Determine the [X, Y] coordinate at the center of the cell enclosing the given text.  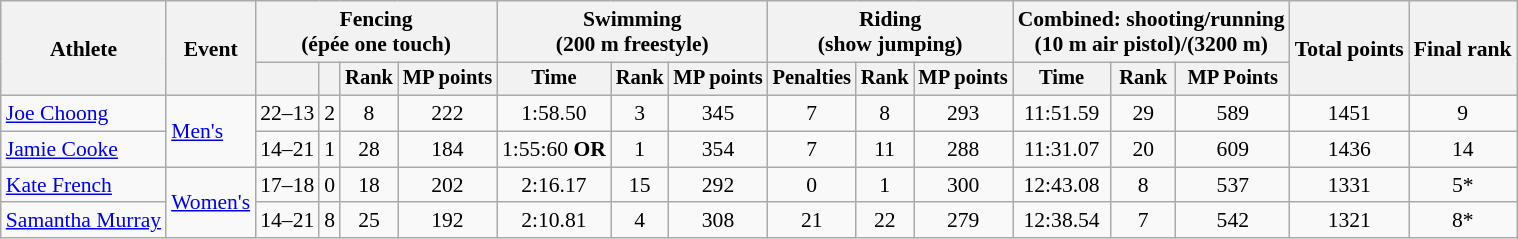
11:31.07 [1062, 150]
8* [1463, 221]
12:43.08 [1062, 185]
1:58.50 [554, 114]
1451 [1350, 114]
1436 [1350, 150]
25 [369, 221]
18 [369, 185]
1321 [1350, 221]
Joe Choong [84, 114]
Men's [210, 132]
4 [640, 221]
Riding(show jumping) [890, 32]
292 [718, 185]
Kate French [84, 185]
5* [1463, 185]
184 [448, 150]
345 [718, 114]
2 [330, 114]
300 [964, 185]
15 [640, 185]
11:51.59 [1062, 114]
Total points [1350, 48]
14 [1463, 150]
Samantha Murray [84, 221]
Fencing(épée one touch) [376, 32]
Athlete [84, 48]
9 [1463, 114]
Event [210, 48]
279 [964, 221]
MP Points [1233, 79]
537 [1233, 185]
Combined: shooting/running(10 m air pistol)/(3200 m) [1152, 32]
Women's [210, 202]
12:38.54 [1062, 221]
11 [885, 150]
2:16.17 [554, 185]
20 [1144, 150]
609 [1233, 150]
2:10.81 [554, 221]
22–13 [287, 114]
29 [1144, 114]
288 [964, 150]
293 [964, 114]
589 [1233, 114]
Jamie Cooke [84, 150]
1331 [1350, 185]
21 [812, 221]
Final rank [1463, 48]
542 [1233, 221]
17–18 [287, 185]
192 [448, 221]
3 [640, 114]
28 [369, 150]
308 [718, 221]
222 [448, 114]
354 [718, 150]
Penalties [812, 79]
1:55:60 OR [554, 150]
22 [885, 221]
202 [448, 185]
Swimming(200 m freestyle) [632, 32]
